Capture the cell that displays the provided text and extract its [X, Y] central coordinate. 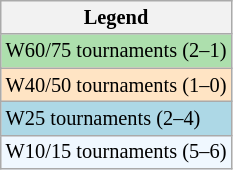
W25 tournaments (2–4) [116, 118]
W10/15 tournaments (5–6) [116, 152]
W60/75 tournaments (2–1) [116, 51]
W40/50 tournaments (1–0) [116, 85]
Legend [116, 17]
